Capture the cell that displays the provided text and extract its [X, Y] central coordinate. 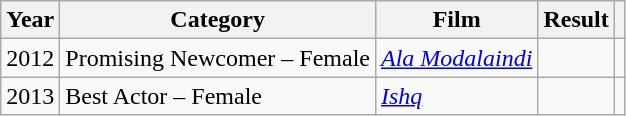
Year [30, 20]
Film [456, 20]
Result [576, 20]
Promising Newcomer – Female [218, 58]
Best Actor – Female [218, 96]
2012 [30, 58]
Category [218, 20]
2013 [30, 96]
Ishq [456, 96]
Ala Modalaindi [456, 58]
